Determine the [x, y] coordinate at the center of the cell enclosing the given text.  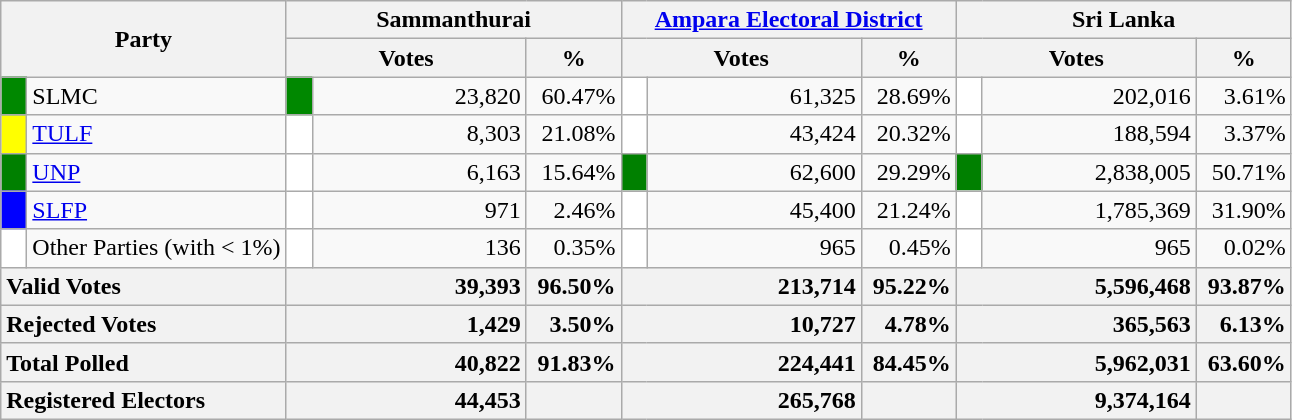
28.69% [908, 96]
TULF [156, 134]
5,596,468 [1076, 286]
4.78% [908, 324]
1,785,369 [1089, 210]
44,453 [406, 400]
SLMC [156, 96]
45,400 [754, 210]
365,563 [1076, 324]
31.90% [1244, 210]
213,714 [741, 286]
UNP [156, 172]
60.47% [574, 96]
224,441 [741, 362]
61,325 [754, 96]
95.22% [908, 286]
202,016 [1089, 96]
136 [419, 248]
3.61% [1244, 96]
Sri Lanka [1124, 20]
5,962,031 [1076, 362]
6,163 [419, 172]
15.64% [574, 172]
29.29% [908, 172]
Ampara Electoral District [788, 20]
23,820 [419, 96]
Registered Electors [144, 400]
10,727 [741, 324]
50.71% [1244, 172]
21.24% [908, 210]
Valid Votes [144, 286]
84.45% [908, 362]
Party [144, 39]
Sammanthurai [454, 20]
21.08% [574, 134]
3.37% [1244, 134]
2.46% [574, 210]
20.32% [908, 134]
0.02% [1244, 248]
0.35% [574, 248]
62,600 [754, 172]
Total Polled [144, 362]
0.45% [908, 248]
96.50% [574, 286]
2,838,005 [1089, 172]
63.60% [1244, 362]
Rejected Votes [144, 324]
265,768 [741, 400]
8,303 [419, 134]
91.83% [574, 362]
40,822 [406, 362]
3.50% [574, 324]
9,374,164 [1076, 400]
93.87% [1244, 286]
43,424 [754, 134]
SLFP [156, 210]
971 [419, 210]
1,429 [406, 324]
6.13% [1244, 324]
Other Parties (with < 1%) [156, 248]
39,393 [406, 286]
188,594 [1089, 134]
